Pinpoint the cell where the given text exists, returning its [X, Y] midpoint coordinate. 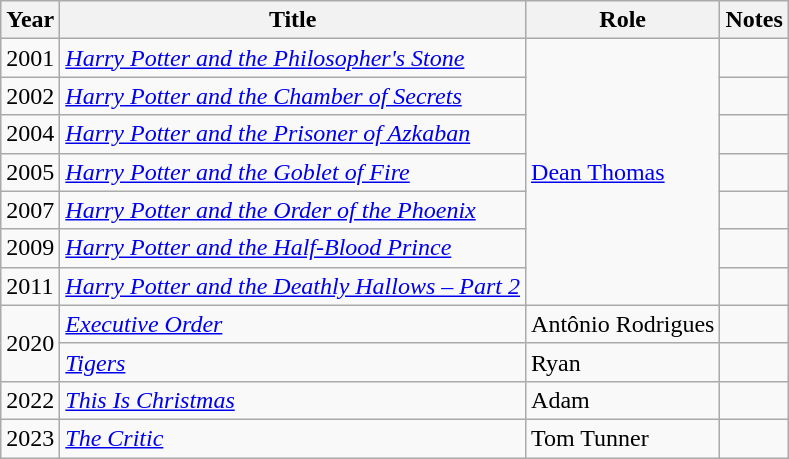
2005 [30, 172]
Dean Thomas [623, 172]
Harry Potter and the Deathly Hallows – Part 2 [293, 286]
Tigers [293, 362]
Role [623, 20]
2011 [30, 286]
2023 [30, 438]
2002 [30, 96]
The Critic [293, 438]
2007 [30, 210]
Title [293, 20]
Year [30, 20]
Harry Potter and the Half-Blood Prince [293, 248]
Harry Potter and the Prisoner of Azkaban [293, 134]
This Is Christmas [293, 400]
2020 [30, 343]
Executive Order [293, 324]
Harry Potter and the Chamber of Secrets [293, 96]
2004 [30, 134]
Harry Potter and the Goblet of Fire [293, 172]
Tom Tunner [623, 438]
Antônio Rodrigues [623, 324]
Adam [623, 400]
Harry Potter and the Philosopher's Stone [293, 58]
Ryan [623, 362]
2001 [30, 58]
2022 [30, 400]
Notes [754, 20]
2009 [30, 248]
Harry Potter and the Order of the Phoenix [293, 210]
